Output the [X, Y] coordinate of the center of the cell containing the given text.  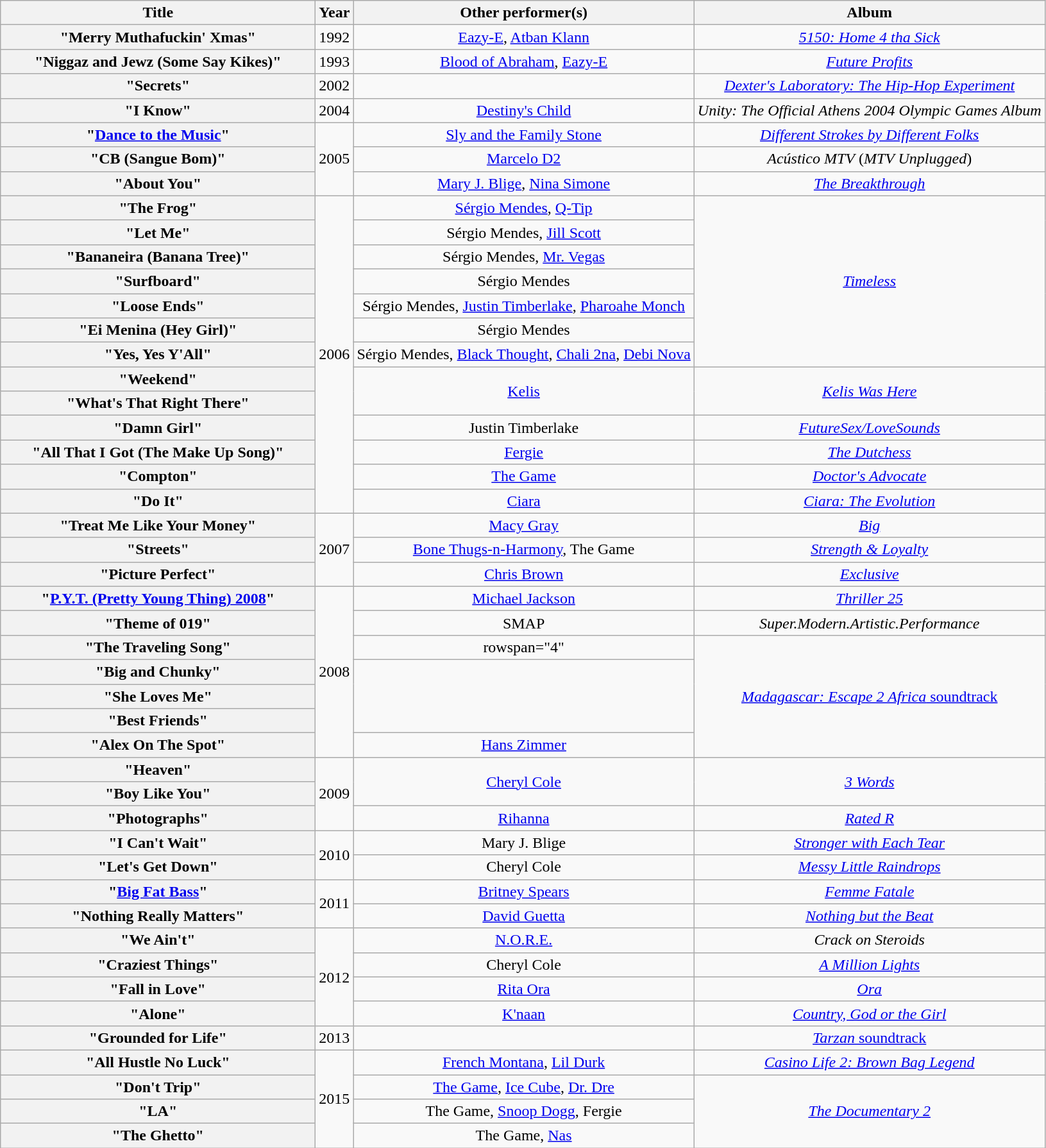
The Dutchess [870, 452]
Sérgio Mendes, Justin Timberlake, Pharoahe Monch [523, 306]
"Surfboard" [158, 281]
Ciara: The Evolution [870, 501]
Destiny's Child [523, 110]
The Game, Snoop Dogg, Fergie [523, 1111]
"All That I Got (The Make Up Song)" [158, 452]
"Merry Muthafuckin' Xmas" [158, 37]
The Game, Nas [523, 1136]
2008 [335, 671]
"Yes, Yes Y'All" [158, 355]
"Alone" [158, 1013]
Title [158, 13]
"Compton" [158, 477]
Mary J. Blige, Nina Simone [523, 183]
Fergie [523, 452]
"Theme of 019" [158, 623]
"She Loves Me" [158, 696]
"Bananeira (Banana Tree)" [158, 257]
Big [870, 525]
FutureSex/LoveSounds [870, 428]
"Grounded for Life" [158, 1038]
"All Hustle No Luck" [158, 1062]
"Craziest Things" [158, 965]
"I Know" [158, 110]
Doctor's Advocate [870, 477]
Mary J. Blige [523, 843]
Sly and the Family Stone [523, 135]
2009 [335, 794]
Timeless [870, 281]
2011 [335, 904]
SMAP [523, 623]
"Ei Menina (Hey Girl)" [158, 330]
Ciara [523, 501]
"Let's Get Down" [158, 867]
Kelis [523, 391]
"The Ghetto" [158, 1136]
Marcelo D2 [523, 159]
The Breakthrough [870, 183]
"Big Fat Bass" [158, 891]
Eazy-E, Atban Klann [523, 37]
"About You" [158, 183]
Acústico MTV (MTV Unplugged) [870, 159]
"Weekend" [158, 379]
Rita Ora [523, 989]
The Game [523, 477]
"Secrets" [158, 86]
2015 [335, 1099]
"CB (Sangue Bom)" [158, 159]
Different Strokes by Different Folks [870, 135]
"Loose Ends" [158, 306]
Year [335, 13]
Rihanna [523, 818]
Bone Thugs-n-Harmony, The Game [523, 550]
Blood of Abraham, Eazy-E [523, 62]
"Nothing Really Matters" [158, 916]
N.O.R.E. [523, 940]
2005 [335, 159]
Michael Jackson [523, 598]
Album [870, 13]
"What's That Right There" [158, 403]
Strength & Loyalty [870, 550]
Femme Fatale [870, 891]
Sérgio Mendes, Jill Scott [523, 232]
Crack on Steroids [870, 940]
"The Traveling Song" [158, 647]
2010 [335, 855]
The Documentary 2 [870, 1111]
2012 [335, 977]
1993 [335, 62]
"Heaven" [158, 770]
"P.Y.T. (Pretty Young Thing) 2008" [158, 598]
Kelis Was Here [870, 391]
"Do It" [158, 501]
"Fall in Love" [158, 989]
Hans Zimmer [523, 745]
French Montana, Lil Durk [523, 1062]
Macy Gray [523, 525]
Chris Brown [523, 574]
"LA" [158, 1111]
Super.Modern.Artistic.Performance [870, 623]
"Picture Perfect" [158, 574]
1992 [335, 37]
Exclusive [870, 574]
Stronger with Each Tear [870, 843]
Other performer(s) [523, 13]
Sérgio Mendes, Q-Tip [523, 208]
"We Ain't" [158, 940]
Britney Spears [523, 891]
Messy Little Raindrops [870, 867]
"Photographs" [158, 818]
"Treat Me Like Your Money" [158, 525]
Sérgio Mendes, Mr. Vegas [523, 257]
"Streets" [158, 550]
Rated R [870, 818]
"Best Friends" [158, 721]
2002 [335, 86]
"Damn Girl" [158, 428]
"Boy Like You" [158, 794]
Casino Life 2: Brown Bag Legend [870, 1062]
Nothing but the Beat [870, 916]
5150: Home 4 tha Sick [870, 37]
"Dance to the Music" [158, 135]
K'naan [523, 1013]
"Don't Trip" [158, 1087]
2013 [335, 1038]
Sérgio Mendes, Black Thought, Chali 2na, Debi Nova [523, 355]
rowspan="4" [523, 647]
Future Profits [870, 62]
The Game, Ice Cube, Dr. Dre [523, 1087]
"Big and Chunky" [158, 671]
A Million Lights [870, 965]
2007 [335, 550]
Dexter's Laboratory: The Hip-Hop Experiment [870, 86]
"Alex On The Spot" [158, 745]
"The Frog" [158, 208]
Tarzan soundtrack [870, 1038]
2006 [335, 354]
Justin Timberlake [523, 428]
3 Words [870, 782]
Country, God or the Girl [870, 1013]
2004 [335, 110]
"I Can't Wait" [158, 843]
Madagascar: Escape 2 Africa soundtrack [870, 696]
Ora [870, 989]
Thriller 25 [870, 598]
"Let Me" [158, 232]
"Niggaz and Jewz (Some Say Kikes)" [158, 62]
David Guetta [523, 916]
Unity: The Official Athens 2004 Olympic Games Album [870, 110]
